Search for the cell housing the specified text and yield its (x, y) center coordinate. 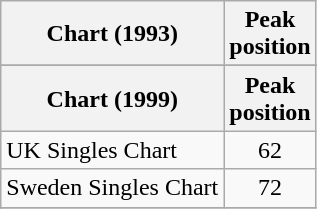
Chart (1993) (112, 34)
72 (270, 188)
Sweden Singles Chart (112, 188)
62 (270, 150)
UK Singles Chart (112, 150)
Chart (1999) (112, 98)
